Search for the cell housing the specified text and yield its [x, y] center coordinate. 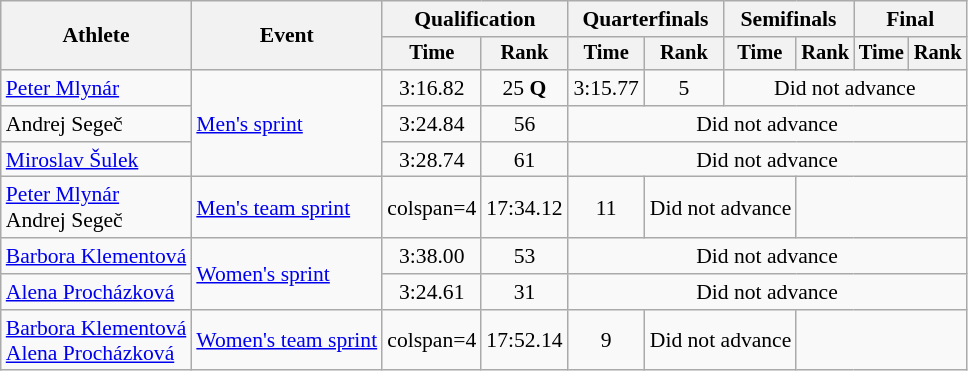
Qualification [474, 19]
Alena Procházková [96, 292]
Semifinals [788, 19]
Quarterfinals [646, 19]
31 [524, 292]
Barbora Klementová [96, 256]
Peter MlynárAndrej Segeč [96, 208]
25 Q [524, 88]
Peter Mlynár [96, 88]
Men's sprint [286, 124]
61 [524, 160]
3:38.00 [432, 256]
9 [606, 340]
Athlete [96, 36]
17:52.14 [524, 340]
5 [684, 88]
3:24.61 [432, 292]
Barbora KlementováAlena Procházková [96, 340]
56 [524, 124]
11 [606, 208]
Miroslav Šulek [96, 160]
3:15.77 [606, 88]
Event [286, 36]
Final [910, 19]
3:28.74 [432, 160]
3:24.84 [432, 124]
3:16.82 [432, 88]
17:34.12 [524, 208]
Women's sprint [286, 274]
53 [524, 256]
Women's team sprint [286, 340]
Andrej Segeč [96, 124]
Men's team sprint [286, 208]
